From the cell containing the given text, extract its center point as (X, Y) coordinate. 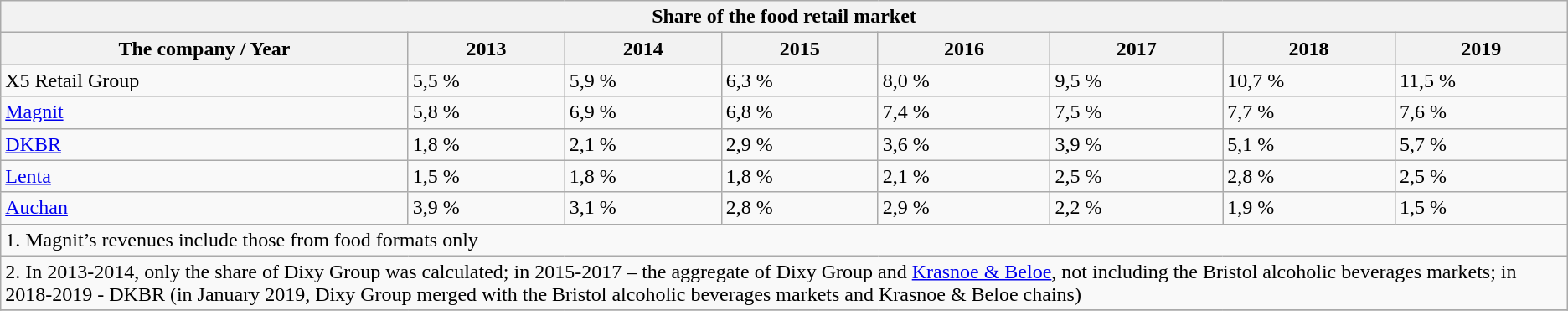
Lenta (204, 176)
2015 (799, 49)
3,1 % (643, 208)
3,6 % (964, 144)
9,5 % (1137, 80)
1,9 % (1309, 208)
Magnit (204, 112)
2016 (964, 49)
5,8 % (486, 112)
5,1 % (1309, 144)
2019 (1481, 49)
2017 (1137, 49)
5,7 % (1481, 144)
2018 (1309, 49)
8,0 % (964, 80)
6,9 % (643, 112)
2014 (643, 49)
The company / Year (204, 49)
7,7 % (1309, 112)
7,4 % (964, 112)
X5 Retail Group (204, 80)
Share of the food retail market (784, 17)
Auchan (204, 208)
10,7 % (1309, 80)
5,9 % (643, 80)
2,2 % (1137, 208)
6,8 % (799, 112)
7,5 % (1137, 112)
7,6 % (1481, 112)
2013 (486, 49)
5,5 % (486, 80)
1. Magnit’s revenues include those from food formats only (784, 240)
DKBR (204, 144)
11,5 % (1481, 80)
6,3 % (799, 80)
